Extract the (x, y) coordinate from the center of the cell holding the provided text.  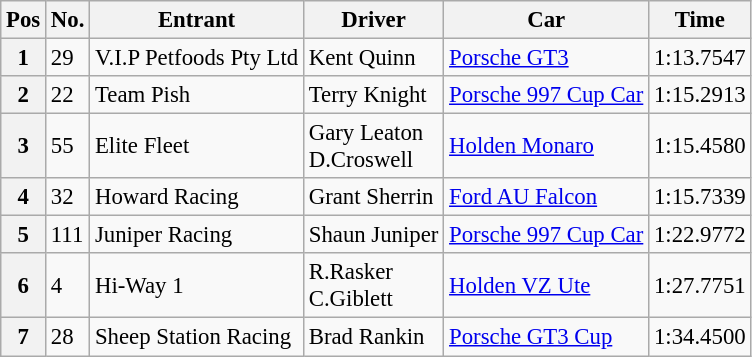
Sheep Station Racing (197, 337)
Team Pish (197, 95)
1:13.7547 (700, 58)
Time (700, 20)
Juniper Racing (197, 235)
1:27.7751 (700, 286)
111 (68, 235)
1:15.7339 (700, 197)
Shaun Juniper (373, 235)
Ford AU Falcon (546, 197)
28 (68, 337)
1:22.9772 (700, 235)
5 (24, 235)
1:15.2913 (700, 95)
V.I.P Petfoods Pty Ltd (197, 58)
Car (546, 20)
Terry Knight (373, 95)
3 (24, 146)
6 (24, 286)
Kent Quinn (373, 58)
32 (68, 197)
No. (68, 20)
Holden VZ Ute (546, 286)
55 (68, 146)
7 (24, 337)
Porsche GT3 (546, 58)
Gary LeatonD.Croswell (373, 146)
22 (68, 95)
Howard Racing (197, 197)
2 (24, 95)
Hi-Way 1 (197, 286)
29 (68, 58)
1:15.4580 (700, 146)
Holden Monaro (546, 146)
Entrant (197, 20)
1 (24, 58)
Porsche GT3 Cup (546, 337)
Elite Fleet (197, 146)
R.RaskerC.Giblett (373, 286)
Brad Rankin (373, 337)
Grant Sherrin (373, 197)
Driver (373, 20)
Pos (24, 20)
1:34.4500 (700, 337)
